Detect which cell encompasses the target text, then output its (X, Y) center coordinate. 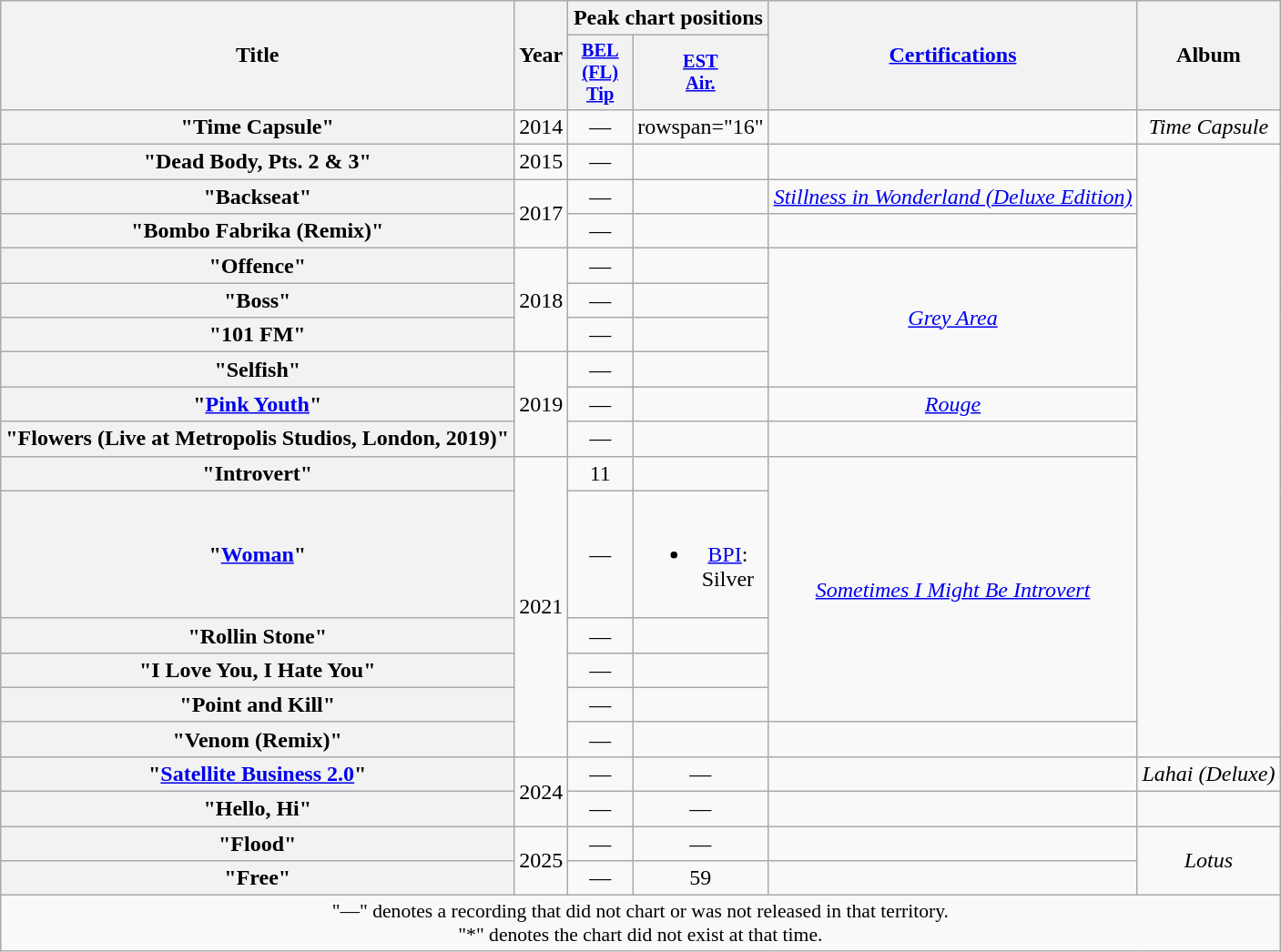
"I Love You, I Hate You" (258, 670)
2018 (541, 300)
"—" denotes a recording that did not chart or was not released in that territory."*" denotes the chart did not exist at that time. (641, 923)
"Time Capsule" (258, 127)
Rouge (952, 404)
"Satellite Business 2.0" (258, 774)
"Woman" (258, 554)
BEL(FL)Tip (601, 73)
"Backseat" (258, 197)
2017 (541, 214)
Lotus (1209, 861)
"Pink Youth" (258, 404)
Lahai (Deluxe) (1209, 774)
59 (701, 878)
2024 (541, 791)
2014 (541, 127)
"101 FM" (258, 335)
"Selfish" (258, 370)
Sometimes I Might Be Introvert (952, 589)
"Dead Body, Pts. 2 & 3" (258, 162)
"Offence" (258, 266)
2019 (541, 404)
"Introvert" (258, 473)
2021 (541, 606)
Album (1209, 56)
"Hello, Hi" (258, 809)
Title (258, 56)
Time Capsule (1209, 127)
11 (601, 473)
ESTAir. (701, 73)
"Flood" (258, 844)
"Boss" (258, 300)
2015 (541, 162)
"Free" (258, 878)
Stillness in Wonderland (Deluxe Edition) (952, 197)
Year (541, 56)
Peak chart positions (668, 18)
"Flowers (Live at Metropolis Studios, London, 2019)" (258, 439)
"Rollin Stone" (258, 635)
Grey Area (952, 318)
"Venom (Remix)" (258, 739)
Certifications (952, 56)
2025 (541, 861)
rowspan="16" (701, 127)
"Bombo Fabrika (Remix)" (258, 231)
BPI: Silver (701, 554)
"Point and Kill" (258, 704)
